Extract the [X, Y] coordinate from the center of the cell holding the provided text.  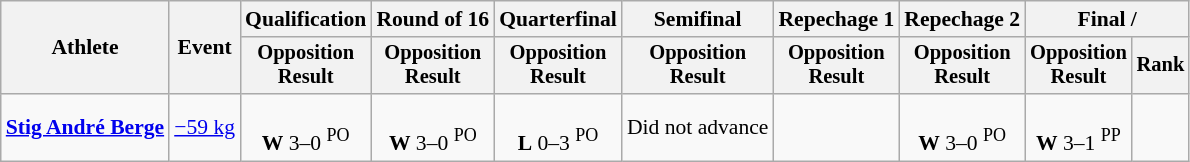
L 0–3 PO [558, 128]
Semifinal [698, 19]
Quarterfinal [558, 19]
Round of 16 [432, 19]
Stig André Berge [85, 128]
Rank [1161, 66]
Did not advance [698, 128]
Repechage 1 [836, 19]
Qualification [306, 19]
Final / [1107, 19]
Event [204, 48]
Athlete [85, 48]
−59 kg [204, 128]
Repechage 2 [962, 19]
W 3–1 PP [1078, 128]
